Output the [X, Y] coordinate of the center of the cell containing the given text.  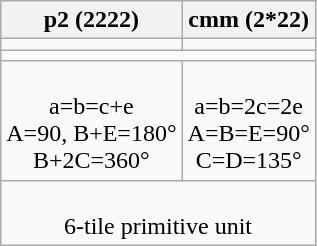
a=b=c+eA=90, B+E=180°B+2C=360° [92, 120]
p2 (2222) [92, 20]
a=b=2c=2eA=B=E=90°C=D=135° [248, 120]
6-tile primitive unit [158, 212]
cmm (2*22) [248, 20]
